Output the [x, y] coordinate of the center of the cell containing the given text.  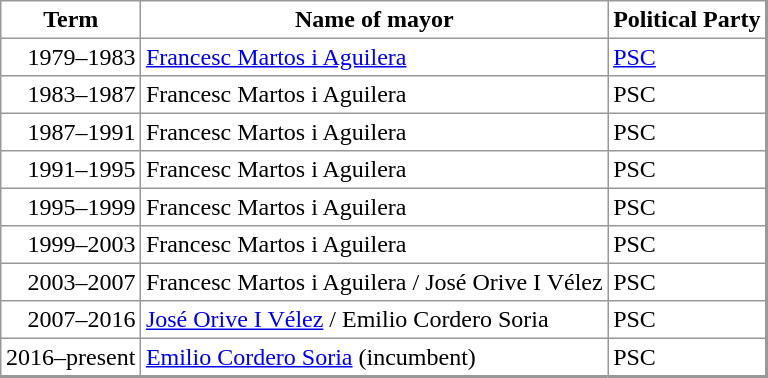
Term [71, 20]
1979–1983 [71, 57]
1991–1995 [71, 170]
2007–2016 [71, 320]
Political Party [688, 20]
Emilio Cordero Soria (incumbent) [374, 357]
Francesc Martos i Aguilera / José Orive I Vélez [374, 282]
1995–1999 [71, 207]
José Orive I Vélez / Emilio Cordero Soria [374, 320]
1987–1991 [71, 132]
2016–present [71, 357]
1999–2003 [71, 245]
Name of mayor [374, 20]
1983–1987 [71, 95]
2003–2007 [71, 282]
